Scan for the cell matching the given text and deliver its (x, y) coordinate at center. 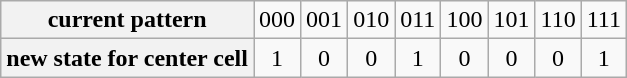
new state for center cell (128, 58)
110 (558, 20)
100 (464, 20)
101 (512, 20)
current pattern (128, 20)
000 (278, 20)
011 (418, 20)
010 (372, 20)
111 (604, 20)
001 (324, 20)
